Capture the cell that displays the provided text and extract its (x, y) central coordinate. 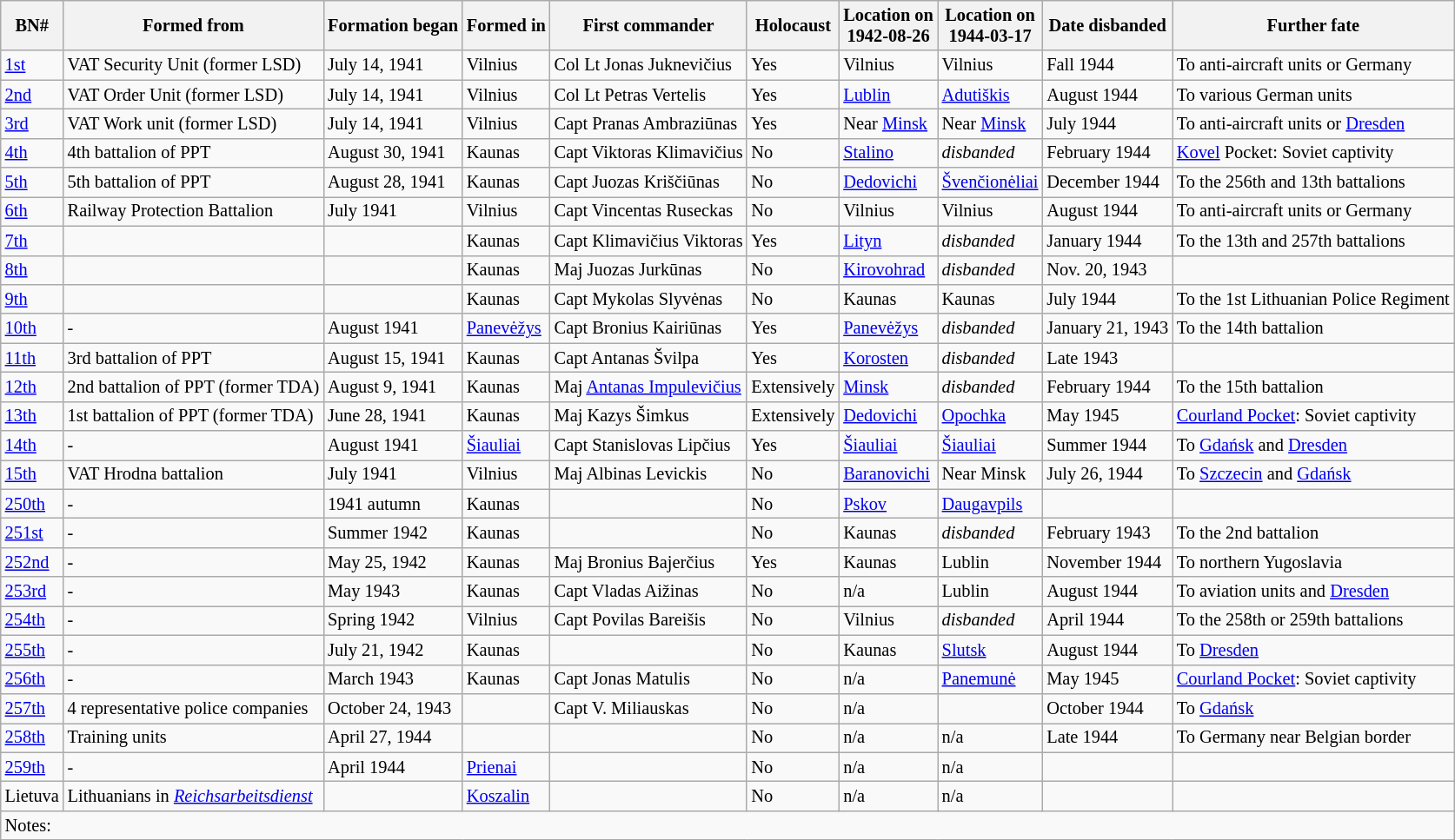
252nd (32, 562)
To Gdańsk and Dresden (1313, 446)
Capt Jonas Matulis (648, 679)
Slutsk (991, 650)
3rd battalion of PPT (193, 358)
Lietuva (32, 796)
BN# (32, 25)
To the 14th battalion (1313, 328)
Lityn (888, 241)
9th (32, 299)
Location on1942-08-26 (888, 25)
Maj Bronius Bajerčius (648, 562)
Capt Juozas Kriščiūnas (648, 182)
Capt Povilas Bareišis (648, 620)
Notes: (727, 825)
December 1944 (1107, 182)
Capt Bronius Kairiūnas (648, 328)
Formed from (193, 25)
Koszalin (506, 796)
Training units (193, 737)
To Gdańsk (1313, 708)
March 1943 (393, 679)
February 1943 (1107, 532)
November 1944 (1107, 562)
Location on 1944-03-17 (991, 25)
Formed in (506, 25)
Col Lt Petras Vertelis (648, 95)
Capt Stanislovas Lipčius (648, 446)
Minsk (888, 387)
July 26, 1944 (1107, 474)
251st (32, 532)
13th (32, 416)
To Dresden (1313, 650)
Panemunė (991, 679)
3rd (32, 123)
Švenčionėliai (991, 182)
Capt Pranas Ambraziūnas (648, 123)
6th (32, 211)
250th (32, 504)
Capt Antanas Švilpa (648, 358)
7th (32, 241)
Maj Albinas Levickis (648, 474)
Summer 1944 (1107, 446)
254th (32, 620)
Late 1943 (1107, 358)
To the 13th and 257th battalions (1313, 241)
Capt Viktoras Klimavičius (648, 153)
1st (32, 65)
Capt Mykolas Slyvėnas (648, 299)
257th (32, 708)
2nd (32, 95)
Formation began (393, 25)
To anti-aircraft units or Dresden (1313, 123)
May 1943 (393, 592)
4 representative police companies (193, 708)
12th (32, 387)
January 1944 (1107, 241)
Baranovichi (888, 474)
15th (32, 474)
14th (32, 446)
VAT Hrodna battalion (193, 474)
October 24, 1943 (393, 708)
Capt Vladas Aižinas (648, 592)
Lithuanians in Reichsarbeitsdienst (193, 796)
To Germany near Belgian border (1313, 737)
259th (32, 767)
Spring 1942 (393, 620)
Summer 1942 (393, 532)
To Szczecin and Gdańsk (1313, 474)
To the 1st Lithuanian Police Regiment (1313, 299)
To the 15th battalion (1313, 387)
July 21, 1942 (393, 650)
Capt Klimavičius Viktoras (648, 241)
Date disbanded (1107, 25)
April 27, 1944 (393, 737)
Further fate (1313, 25)
Capt Vincentas Ruseckas (648, 211)
Opochka (991, 416)
VAT Work unit (former LSD) (193, 123)
Col Lt Jonas Juknevičius (648, 65)
October 1944 (1107, 708)
First commander (648, 25)
Maj Antanas Impulevičius (648, 387)
5th battalion of PPT (193, 182)
January 21, 1943 (1107, 328)
Maj Juozas Jurkūnas (648, 270)
4th battalion of PPT (193, 153)
256th (32, 679)
Capt V. Miliauskas (648, 708)
2nd battalion of PPT (former TDA) (193, 387)
To the 258th or 259th battalions (1313, 620)
August 15, 1941 (393, 358)
258th (32, 737)
4th (32, 153)
Holocaust (793, 25)
Nov. 20, 1943 (1107, 270)
August 30, 1941 (393, 153)
10th (32, 328)
Fall 1944 (1107, 65)
Daugavpils (991, 504)
To the 256th and 13th battalions (1313, 182)
August 28, 1941 (393, 182)
VAT Security Unit (former LSD) (193, 65)
To various German units (1313, 95)
Prienai (506, 767)
255th (32, 650)
June 28, 1941 (393, 416)
To northern Yugoslavia (1313, 562)
Kovel Pocket: Soviet captivity (1313, 153)
Late 1944 (1107, 737)
Stalino (888, 153)
Kirovohrad (888, 270)
August 9, 1941 (393, 387)
To aviation units and Dresden (1313, 592)
Pskov (888, 504)
Korosten (888, 358)
Adutiškis (991, 95)
Railway Protection Battalion (193, 211)
253rd (32, 592)
11th (32, 358)
5th (32, 182)
Maj Kazys Šimkus (648, 416)
VAT Order Unit (former LSD) (193, 95)
1941 autumn (393, 504)
8th (32, 270)
1st battalion of PPT (former TDA) (193, 416)
May 25, 1942 (393, 562)
To the 2nd battalion (1313, 532)
